Find where the given text appears and provide that cell's center as (x, y) coordinate. 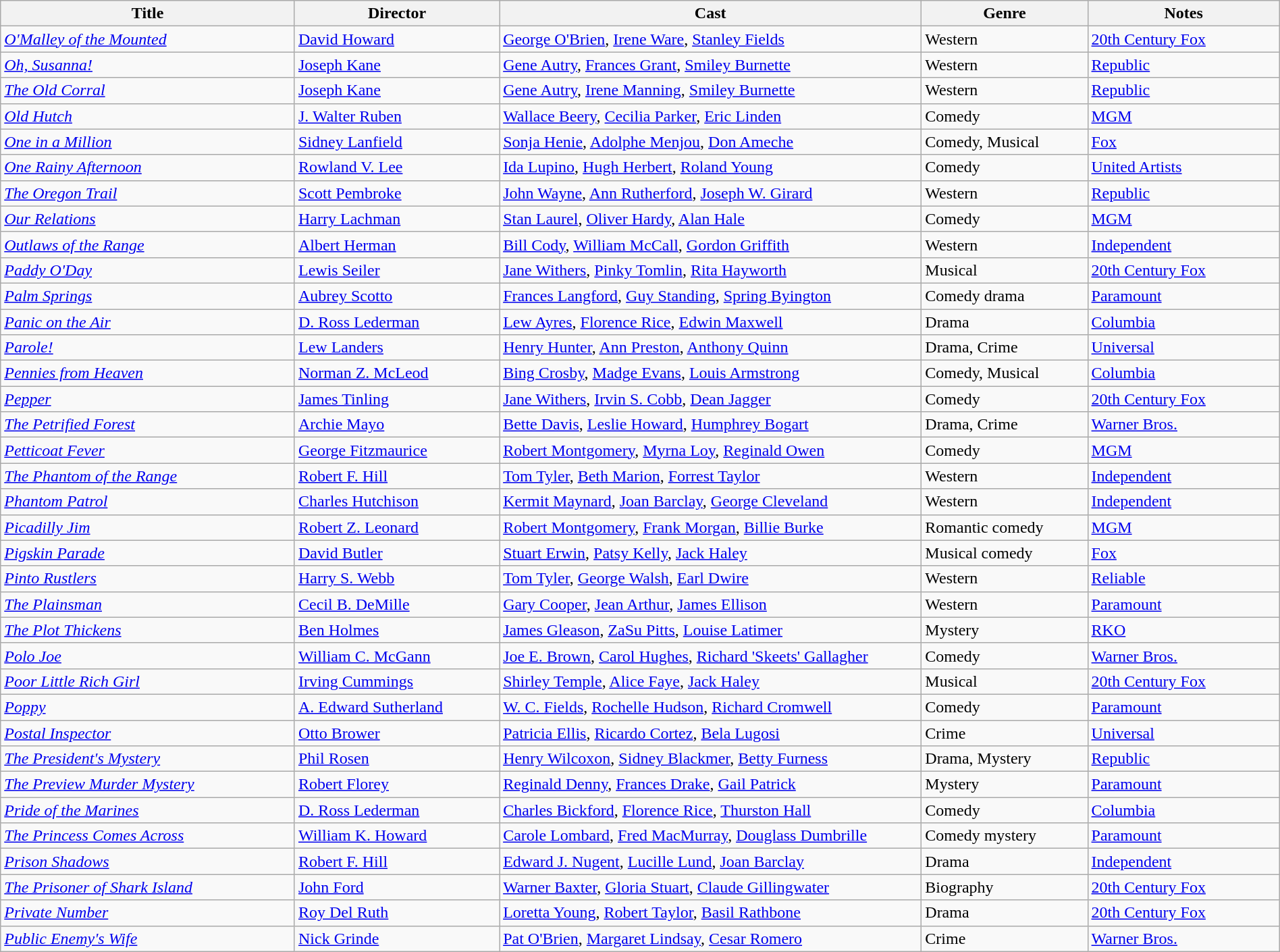
The Old Corral (148, 90)
Romantic comedy (1005, 527)
Title (148, 14)
Henry Hunter, Ann Preston, Anthony Quinn (710, 348)
David Butler (397, 553)
Poppy (148, 707)
Pinto Rustlers (148, 579)
Aubrey Scotto (397, 296)
Poor Little Rich Girl (148, 681)
John Wayne, Ann Rutherford, Joseph W. Girard (710, 193)
Henry Wilcoxon, Sidney Blackmer, Betty Furness (710, 759)
RKO (1183, 630)
Musical comedy (1005, 553)
The Preview Murder Mystery (148, 785)
Pat O'Brien, Margaret Lindsay, Cesar Romero (710, 938)
Picadilly Jim (148, 527)
The Princess Comes Across (148, 836)
Gene Autry, Frances Grant, Smiley Burnette (710, 65)
James Gleason, ZaSu Pitts, Louise Latimer (710, 630)
Pepper (148, 399)
Public Enemy's Wife (148, 938)
J. Walter Ruben (397, 116)
The Plot Thickens (148, 630)
The Petrified Forest (148, 425)
Albert Herman (397, 244)
Carole Lombard, Fred MacMurray, Douglass Dumbrille (710, 836)
Stan Laurel, Oliver Hardy, Alan Hale (710, 219)
James Tinling (397, 399)
Our Relations (148, 219)
Otto Brower (397, 733)
Private Number (148, 913)
Reginald Denny, Frances Drake, Gail Patrick (710, 785)
Phantom Patrol (148, 502)
Joe E. Brown, Carol Hughes, Richard 'Skeets' Gallagher (710, 656)
Wallace Beery, Cecilia Parker, Eric Linden (710, 116)
Loretta Young, Robert Taylor, Basil Rathbone (710, 913)
Comedy mystery (1005, 836)
Director (397, 14)
Comedy drama (1005, 296)
Ida Lupino, Hugh Herbert, Roland Young (710, 167)
Tom Tyler, George Walsh, Earl Dwire (710, 579)
The Phantom of the Range (148, 476)
Stuart Erwin, Patsy Kelly, Jack Haley (710, 553)
O'Malley of the Mounted (148, 39)
Robert Montgomery, Myrna Loy, Reginald Owen (710, 450)
William K. Howard (397, 836)
Pride of the Marines (148, 810)
Lewis Seiler (397, 270)
Parole! (148, 348)
David Howard (397, 39)
Warner Baxter, Gloria Stuart, Claude Gillingwater (710, 887)
Palm Springs (148, 296)
Charles Bickford, Florence Rice, Thurston Hall (710, 810)
Paddy O'Day (148, 270)
Sonja Henie, Adolphe Menjou, Don Ameche (710, 142)
Norman Z. McLeod (397, 373)
Gary Cooper, Jean Arthur, James Ellison (710, 604)
Jane Withers, Pinky Tomlin, Rita Hayworth (710, 270)
Cast (710, 14)
Petticoat Fever (148, 450)
The Prisoner of Shark Island (148, 887)
George Fitzmaurice (397, 450)
Panic on the Air (148, 322)
Robert Florey (397, 785)
Nick Grinde (397, 938)
Gene Autry, Irene Manning, Smiley Burnette (710, 90)
William C. McGann (397, 656)
Lew Landers (397, 348)
Polo Joe (148, 656)
Lew Ayres, Florence Rice, Edwin Maxwell (710, 322)
Prison Shadows (148, 862)
Harry Lachman (397, 219)
Oh, Susanna! (148, 65)
One in a Million (148, 142)
Pigskin Parade (148, 553)
Frances Langford, Guy Standing, Spring Byington (710, 296)
Bill Cody, William McCall, Gordon Griffith (710, 244)
Scott Pembroke (397, 193)
The President's Mystery (148, 759)
Pennies from Heaven (148, 373)
Biography (1005, 887)
Shirley Temple, Alice Faye, Jack Haley (710, 681)
Patricia Ellis, Ricardo Cortez, Bela Lugosi (710, 733)
Genre (1005, 14)
Drama, Mystery (1005, 759)
Robert Z. Leonard (397, 527)
Ben Holmes (397, 630)
Charles Hutchison (397, 502)
Notes (1183, 14)
Bette Davis, Leslie Howard, Humphrey Bogart (710, 425)
W. C. Fields, Rochelle Hudson, Richard Cromwell (710, 707)
Old Hutch (148, 116)
Postal Inspector (148, 733)
Cecil B. DeMille (397, 604)
Tom Tyler, Beth Marion, Forrest Taylor (710, 476)
Jane Withers, Irvin S. Cobb, Dean Jagger (710, 399)
Kermit Maynard, Joan Barclay, George Cleveland (710, 502)
George O'Brien, Irene Ware, Stanley Fields (710, 39)
Phil Rosen (397, 759)
Robert Montgomery, Frank Morgan, Billie Burke (710, 527)
A. Edward Sutherland (397, 707)
Archie Mayo (397, 425)
John Ford (397, 887)
Edward J. Nugent, Lucille Lund, Joan Barclay (710, 862)
Rowland V. Lee (397, 167)
The Oregon Trail (148, 193)
Harry S. Webb (397, 579)
Reliable (1183, 579)
United Artists (1183, 167)
One Rainy Afternoon (148, 167)
Bing Crosby, Madge Evans, Louis Armstrong (710, 373)
Outlaws of the Range (148, 244)
The Plainsman (148, 604)
Roy Del Ruth (397, 913)
Sidney Lanfield (397, 142)
Irving Cummings (397, 681)
